Extract the [x, y] coordinate from the center of the cell holding the provided text.  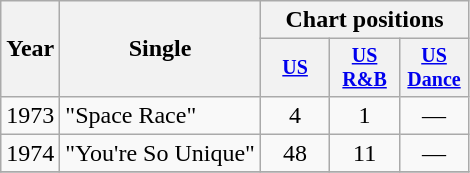
48 [294, 153]
USDance [434, 68]
"You're So Unique" [160, 153]
USR&B [364, 68]
1 [364, 115]
1973 [30, 115]
1974 [30, 153]
Chart positions [364, 20]
4 [294, 115]
Year [30, 49]
Single [160, 49]
US [294, 68]
"Space Race" [160, 115]
11 [364, 153]
